Output the (X, Y) coordinate of the center of the cell containing the given text.  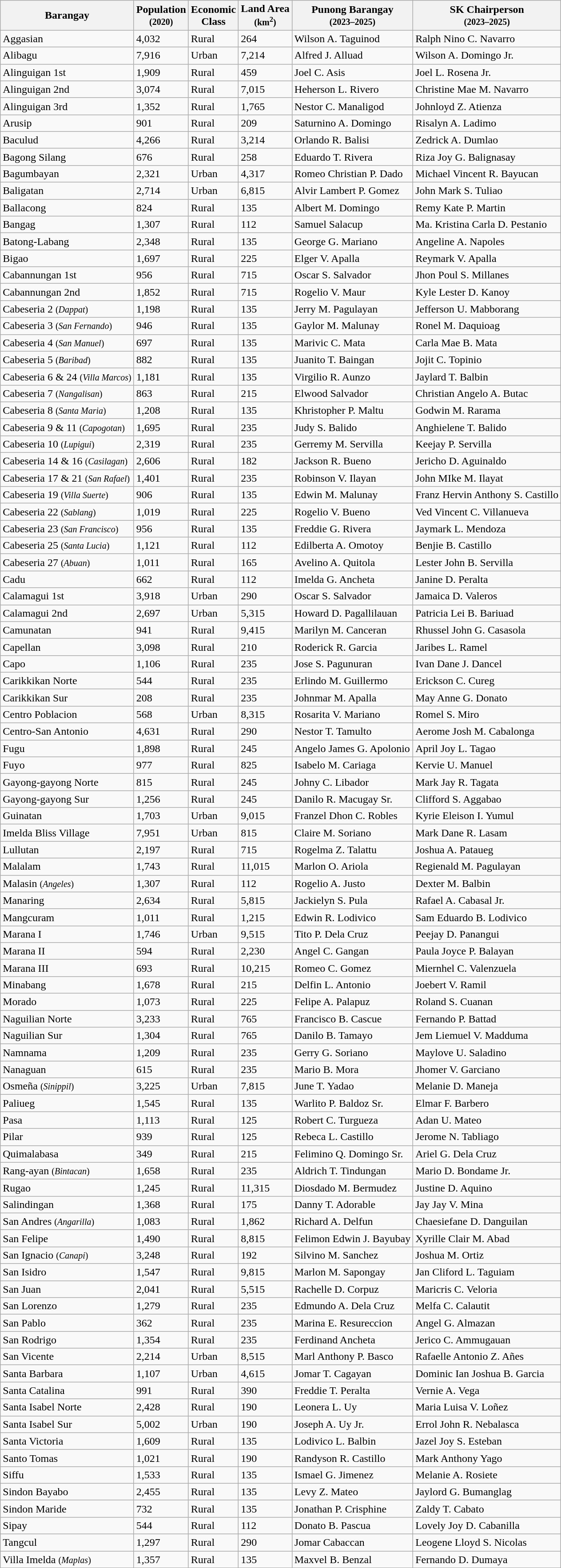
Erickson C. Cureg (487, 681)
Rugao (67, 1188)
1,354 (161, 1340)
Gerremy M. Servilla (352, 444)
Cabeseria 9 & 11 (Capogotan) (67, 427)
Santa Victoria (67, 1441)
Isabelo M. Cariaga (352, 765)
676 (161, 157)
San Isidro (67, 1272)
Elmar F. Barbero (487, 1103)
Khristopher P. Maltu (352, 410)
Cabeseria 5 (Baribad) (67, 360)
1,106 (161, 664)
210 (266, 647)
Alibagu (67, 55)
Aerome Josh M. Cabalonga (487, 732)
1,245 (161, 1188)
2,697 (161, 613)
Maylove U. Saladino (487, 1053)
7,214 (266, 55)
882 (161, 360)
693 (161, 968)
Manaring (67, 900)
3,214 (266, 140)
Joel C. Asis (352, 72)
5,815 (266, 900)
Camunatan (67, 630)
1,279 (161, 1306)
Marana II (67, 951)
May Anne G. Donato (487, 697)
San Rodrigo (67, 1340)
Naguilian Sur (67, 1036)
Ralph Nino C. Navarro (487, 39)
Rang-ayan (Bintacan) (67, 1171)
5,315 (266, 613)
Johny C. Libador (352, 782)
2,606 (161, 461)
Tangcul (67, 1543)
Ferdinand Ancheta (352, 1340)
Howard D. Pagallilauan (352, 613)
2,197 (161, 850)
Marilyn M. Canceran (352, 630)
George G. Mariano (352, 242)
Centro Poblacion (67, 714)
264 (266, 39)
2,634 (161, 900)
2,319 (161, 444)
Randyson R. Castillo (352, 1458)
Marina E. Resureccion (352, 1323)
Cabeseria 14 & 16 (Casilagan) (67, 461)
939 (161, 1137)
1,401 (161, 478)
Guinatan (67, 816)
Johnloyd Z. Atienza (487, 106)
Rebeca L. Castillo (352, 1137)
9,415 (266, 630)
Cabeseria 17 & 21 (San Rafael) (67, 478)
Romeo C. Gomez (352, 968)
Felipe A. Palapuz (352, 1002)
Regienald M. Pagulayan (487, 867)
Jan Cliford L. Taguiam (487, 1272)
Jay Jay V. Mina (487, 1204)
1,357 (161, 1560)
Osmeña (Sinippil) (67, 1086)
1,304 (161, 1036)
Richard A. Delfun (352, 1221)
Morado (67, 1002)
Bangag (67, 225)
Felimon Edwin J. Bayubay (352, 1238)
Santa Catalina (67, 1390)
Donato B. Pascua (352, 1525)
Imelda Bliss Village (67, 833)
Cabannungan 2nd (67, 292)
Cabeseria 4 (San Manuel) (67, 343)
825 (266, 765)
824 (161, 208)
Marlon M. Sapongay (352, 1272)
Marivic C. Mata (352, 343)
Capellan (67, 647)
1,208 (161, 410)
568 (161, 714)
1,765 (266, 106)
Jerome N. Tabliago (487, 1137)
Rogelma Z. Talattu (352, 850)
3,098 (161, 647)
Nanaguan (67, 1069)
1,490 (161, 1238)
Jerico C. Ammugauan (487, 1340)
Elwood Salvador (352, 393)
Xyrille Clair M. Abad (487, 1238)
Reymark V. Apalla (487, 258)
Francisco B. Cascue (352, 1019)
Jerry M. Pagulayan (352, 309)
Erlindo M. Guillermo (352, 681)
1,083 (161, 1221)
Eduardo T. Rivera (352, 157)
Mario D. Bondame Jr. (487, 1171)
208 (161, 697)
San Vicente (67, 1357)
1,547 (161, 1272)
10,215 (266, 968)
1,862 (266, 1221)
San Lorenzo (67, 1306)
1,209 (161, 1053)
Mark Dane R. Lasam (487, 833)
Jericho D. Aguinaldo (487, 461)
Fernando D. Dumaya (487, 1560)
Cabeseria 3 (San Fernando) (67, 326)
Rhussel John G. Casasola (487, 630)
Jaylard T. Balbin (487, 376)
732 (161, 1509)
Nestor C. Manaligod (352, 106)
Fuyo (67, 765)
Orlando R. Balisi (352, 140)
Marana I (67, 934)
Minabang (67, 985)
Arusip (67, 123)
Mark Jay R. Tagata (487, 782)
1,743 (161, 867)
Delfin L. Antonio (352, 985)
2,714 (161, 191)
946 (161, 326)
Carikkikan Norte (67, 681)
Gayong-gayong Norte (67, 782)
Michael Vincent R. Bayucan (487, 174)
Angel G. Almazan (487, 1323)
Danilo R. Macugay Sr. (352, 799)
San Andres (Angarilla) (67, 1221)
Ronel M. Daquioag (487, 326)
1,746 (161, 934)
901 (161, 123)
Rosarita V. Mariano (352, 714)
Pasa (67, 1120)
Ivan Dane J. Dancel (487, 664)
7,815 (266, 1086)
Wilson A. Taguinod (352, 39)
1,368 (161, 1204)
3,233 (161, 1019)
Cabeseria 23 (San Francisco) (67, 529)
Roderick R. Garcia (352, 647)
Santo Tomas (67, 1458)
11,315 (266, 1188)
Pilar (67, 1137)
Melfa C. Calautit (487, 1306)
Rogelio V. Maur (352, 292)
Fugu (67, 748)
182 (266, 461)
Alinguigan 1st (67, 72)
Johnmar M. Apalla (352, 697)
Alfred J. Alluad (352, 55)
3,248 (161, 1255)
615 (161, 1069)
Ismael G. Jimenez (352, 1475)
9,015 (266, 816)
Justine D. Aquino (487, 1188)
2,321 (161, 174)
Bagumbayan (67, 174)
Cabeseria 19 (Villa Suerte) (67, 495)
459 (266, 72)
Rafaelle Antonio Z. Añes (487, 1357)
Danilo B. Tamayo (352, 1036)
Riza Joy G. Balignasay (487, 157)
Angeline A. Napoles (487, 242)
1,852 (161, 292)
Cabeseria 2 (Dappat) (67, 309)
Cabannungan 1st (67, 275)
4,615 (266, 1374)
Capo (67, 664)
1,545 (161, 1103)
Bigao (67, 258)
Cabeseria 22 (Sablang) (67, 512)
Wilson A. Domingo Jr. (487, 55)
Bagong Silang (67, 157)
Avelino A. Quitola (352, 562)
Santa Isabel Norte (67, 1407)
Lester John B. Servilla (487, 562)
Melanie D. Maneja (487, 1086)
165 (266, 562)
2,041 (161, 1289)
Cabeseria 6 & 24 (Villa Marcos) (67, 376)
Clifford S. Aggabao (487, 799)
Calamagui 1st (67, 596)
362 (161, 1323)
Judy S. Balido (352, 427)
Ariel G. Dela Cruz (487, 1154)
7,916 (161, 55)
Jose S. Pagunuran (352, 664)
Marana III (67, 968)
Salindingan (67, 1204)
Aldrich T. Tindungan (352, 1171)
Robert C. Turgueza (352, 1120)
Namnama (67, 1053)
Mark Anthony Yago (487, 1458)
1,297 (161, 1543)
Edmundo A. Dela Cruz (352, 1306)
1,898 (161, 748)
Joel L. Rosena Jr. (487, 72)
Santa Barbara (67, 1374)
Christian Angelo A. Butac (487, 393)
Joseph A. Uy Jr. (352, 1424)
4,032 (161, 39)
Anghielene T. Balido (487, 427)
Juanito T. Baingan (352, 360)
2,455 (161, 1492)
Rogelio A. Justo (352, 883)
175 (266, 1204)
SK Chairperson(2023–2025) (487, 15)
Jefferson U. Mabborang (487, 309)
Romel S. Miro (487, 714)
Dominic Ian Joshua B. Garcia (487, 1374)
1,019 (161, 512)
977 (161, 765)
Romeo Christian P. Dado (352, 174)
Zaldy T. Cabato (487, 1509)
1,121 (161, 546)
1,352 (161, 106)
Gerry G. Soriano (352, 1053)
April Joy L. Tagao (487, 748)
Jomar T. Cagayan (352, 1374)
Rogelio V. Bueno (352, 512)
Angelo James G. Apolonio (352, 748)
Felimino Q. Domingo Sr. (352, 1154)
Joshua M. Ortiz (487, 1255)
Jomar Cabaccan (352, 1543)
Diosdado M. Bermudez (352, 1188)
1,909 (161, 72)
2,428 (161, 1407)
Rachelle D. Corpuz (352, 1289)
1,658 (161, 1171)
Marlon O. Ariola (352, 867)
Jem Liemuel V. Madduma (487, 1036)
Benjie B. Castillo (487, 546)
8,315 (266, 714)
941 (161, 630)
Lovely Joy D. Cabanilla (487, 1525)
Paliueg (67, 1103)
Sindon Maride (67, 1509)
Silvino M. Sanchez (352, 1255)
5,515 (266, 1289)
209 (266, 123)
1,107 (161, 1374)
Gaylor M. Malunay (352, 326)
Miernhel C. Valenzuela (487, 968)
Ballacong (67, 208)
697 (161, 343)
1,215 (266, 917)
Christine Mae M. Navarro (487, 89)
Sam Eduardo B. Lodivico (487, 917)
Peejay D. Panangui (487, 934)
4,317 (266, 174)
4,631 (161, 732)
Baligatan (67, 191)
San Juan (67, 1289)
1,703 (161, 816)
Carikkikan Sur (67, 697)
3,225 (161, 1086)
Freddie G. Rivera (352, 529)
Malalam (67, 867)
Saturnino A. Domingo (352, 123)
Cadu (67, 579)
4,266 (161, 140)
Sipay (67, 1525)
Mangcuram (67, 917)
863 (161, 393)
Claire M. Soriano (352, 833)
Samuel Salacup (352, 225)
Imelda G. Ancheta (352, 579)
Jamaica D. Valeros (487, 596)
906 (161, 495)
Angel C. Gangan (352, 951)
Land Area(km2) (266, 15)
2,214 (161, 1357)
Heherson L. Rivero (352, 89)
Ved Vincent C. Villanueva (487, 512)
Jackson R. Bueno (352, 461)
1,533 (161, 1475)
1,181 (161, 376)
Quimalabasa (67, 1154)
Errol John R. Nebalasca (487, 1424)
1,678 (161, 985)
Carla Mae B. Mata (487, 343)
Levy Z. Mateo (352, 1492)
Zedrick A. Dumlao (487, 140)
Albert M. Domingo (352, 208)
Alvir Lambert P. Gomez (352, 191)
1,256 (161, 799)
June T. Yadao (352, 1086)
Joebert V. Ramil (487, 985)
Edilberta A. Omotoy (352, 546)
Maria Luisa V. Loñez (487, 1407)
7,015 (266, 89)
Maricris C. Veloria (487, 1289)
Jazel Joy S. Esteban (487, 1441)
Batong-Labang (67, 242)
Risalyn A. Ladimo (487, 123)
Jhomer V. Garciano (487, 1069)
Freddie T. Peralta (352, 1390)
Mario B. Mora (352, 1069)
7,951 (161, 833)
11,015 (266, 867)
Cabeseria 10 (Lupigui) (67, 444)
Ma. Kristina Carla D. Pestanio (487, 225)
Edwin M. Malunay (352, 495)
594 (161, 951)
Adan U. Mateo (487, 1120)
Keejay P. Servilla (487, 444)
Chaesiefane D. Danguilan (487, 1221)
9,815 (266, 1272)
1,113 (161, 1120)
5,002 (161, 1424)
Maxvel B. Benzal (352, 1560)
Punong Barangay(2023–2025) (352, 15)
6,815 (266, 191)
Sindon Bayabo (67, 1492)
Danny T. Adorable (352, 1204)
Cabeseria 27 (Abuan) (67, 562)
Malasin (Angeles) (67, 883)
Centro-San Antonio (67, 732)
9,515 (266, 934)
Jackielyn S. Pula (352, 900)
Robinson V. Ilayan (352, 478)
2,348 (161, 242)
Virgilio R. Aunzo (352, 376)
1,697 (161, 258)
John Mark S. Tuliao (487, 191)
3,074 (161, 89)
1,609 (161, 1441)
San Ignacio (Canapi) (67, 1255)
Leogene Lloyd S. Nicolas (487, 1543)
Jaymark L. Mendoza (487, 529)
Jonathan P. Crisphine (352, 1509)
Cabeseria 7 (Nangalisan) (67, 393)
991 (161, 1390)
Nestor T. Tamulto (352, 732)
Kervie U. Manuel (487, 765)
Jaribes L. Ramel (487, 647)
Tito P. Dela Cruz (352, 934)
Aggasian (67, 39)
Naguilian Norte (67, 1019)
John MIke M. Ilayat (487, 478)
Marl Anthony P. Basco (352, 1357)
Elger V. Apalla (352, 258)
Baculud (67, 140)
Lodivico L. Balbin (352, 1441)
Franzel Dhon C. Robles (352, 816)
Leonera L. Uy (352, 1407)
San Pablo (67, 1323)
1,073 (161, 1002)
258 (266, 157)
Warlito P. Baldoz Sr. (352, 1103)
Cabeseria 25 (Santa Lucia) (67, 546)
349 (161, 1154)
Kyle Lester D. Kanoy (487, 292)
Edwin R. Lodivico (352, 917)
Godwin M. Rarama (487, 410)
Kyrie Eleison I. Yumul (487, 816)
Alinguigan 3rd (67, 106)
Santa Isabel Sur (67, 1424)
8,815 (266, 1238)
1,695 (161, 427)
1,198 (161, 309)
Dexter M. Balbin (487, 883)
3,918 (161, 596)
Calamagui 2nd (67, 613)
EconomicClass (213, 15)
San Felipe (67, 1238)
Vernie A. Vega (487, 1390)
1,021 (161, 1458)
Gayong-gayong Sur (67, 799)
Roland S. Cuanan (487, 1002)
Patricia Lei B. Bariuad (487, 613)
Jaylord G. Bumanglag (487, 1492)
Janine D. Peralta (487, 579)
Paula Joyce P. Balayan (487, 951)
662 (161, 579)
Population(2020) (161, 15)
Lullutan (67, 850)
Alinguigan 2nd (67, 89)
Fernando P. Battad (487, 1019)
Cabeseria 8 (Santa Maria) (67, 410)
Siffu (67, 1475)
Melanie A. Rosiete (487, 1475)
Franz Hervin Anthony S. Castillo (487, 495)
8,515 (266, 1357)
Joshua A. Pataueg (487, 850)
192 (266, 1255)
Jojit C. Topinio (487, 360)
Remy Kate P. Martin (487, 208)
390 (266, 1390)
2,230 (266, 951)
Barangay (67, 15)
Villa Imelda (Maplas) (67, 1560)
Jhon Poul S. Millanes (487, 275)
Rafael A. Cabasal Jr. (487, 900)
